Capture the cell that displays the provided text and extract its [X, Y] central coordinate. 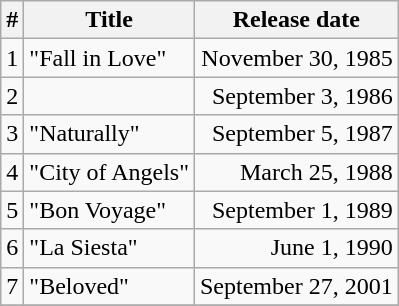
2 [12, 96]
March 25, 1988 [296, 172]
4 [12, 172]
September 3, 1986 [296, 96]
6 [12, 248]
Title [110, 20]
1 [12, 58]
5 [12, 210]
November 30, 1985 [296, 58]
September 27, 2001 [296, 286]
"Bon Voyage" [110, 210]
"Beloved" [110, 286]
"City of Angels" [110, 172]
# [12, 20]
June 1, 1990 [296, 248]
Release date [296, 20]
September 1, 1989 [296, 210]
"La Siesta" [110, 248]
3 [12, 134]
September 5, 1987 [296, 134]
"Fall in Love" [110, 58]
"Naturally" [110, 134]
7 [12, 286]
